Detect which cell encompasses the target text, then output its (X, Y) center coordinate. 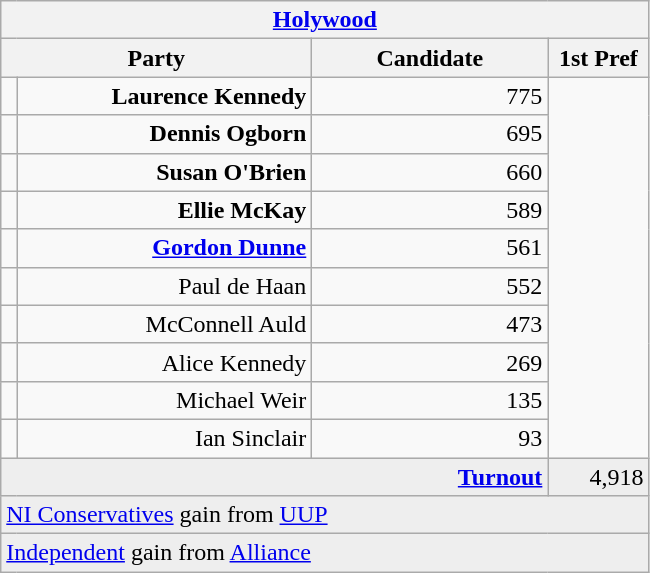
Paul de Haan (164, 286)
Susan O'Brien (164, 172)
1st Pref (598, 58)
695 (430, 134)
93 (430, 438)
Party (156, 58)
Independent gain from Alliance (325, 553)
269 (430, 362)
Dennis Ogborn (164, 134)
Michael Weir (164, 400)
Ian Sinclair (164, 438)
552 (430, 286)
561 (430, 248)
McConnell Auld (164, 324)
Candidate (430, 58)
Turnout (274, 477)
473 (430, 324)
Laurence Kennedy (164, 96)
Holywood (325, 20)
135 (430, 400)
4,918 (598, 477)
Gordon Dunne (164, 248)
660 (430, 172)
Ellie McKay (164, 210)
775 (430, 96)
NI Conservatives gain from UUP (325, 515)
589 (430, 210)
Alice Kennedy (164, 362)
